Find where the given text appears and provide that cell's center as (x, y) coordinate. 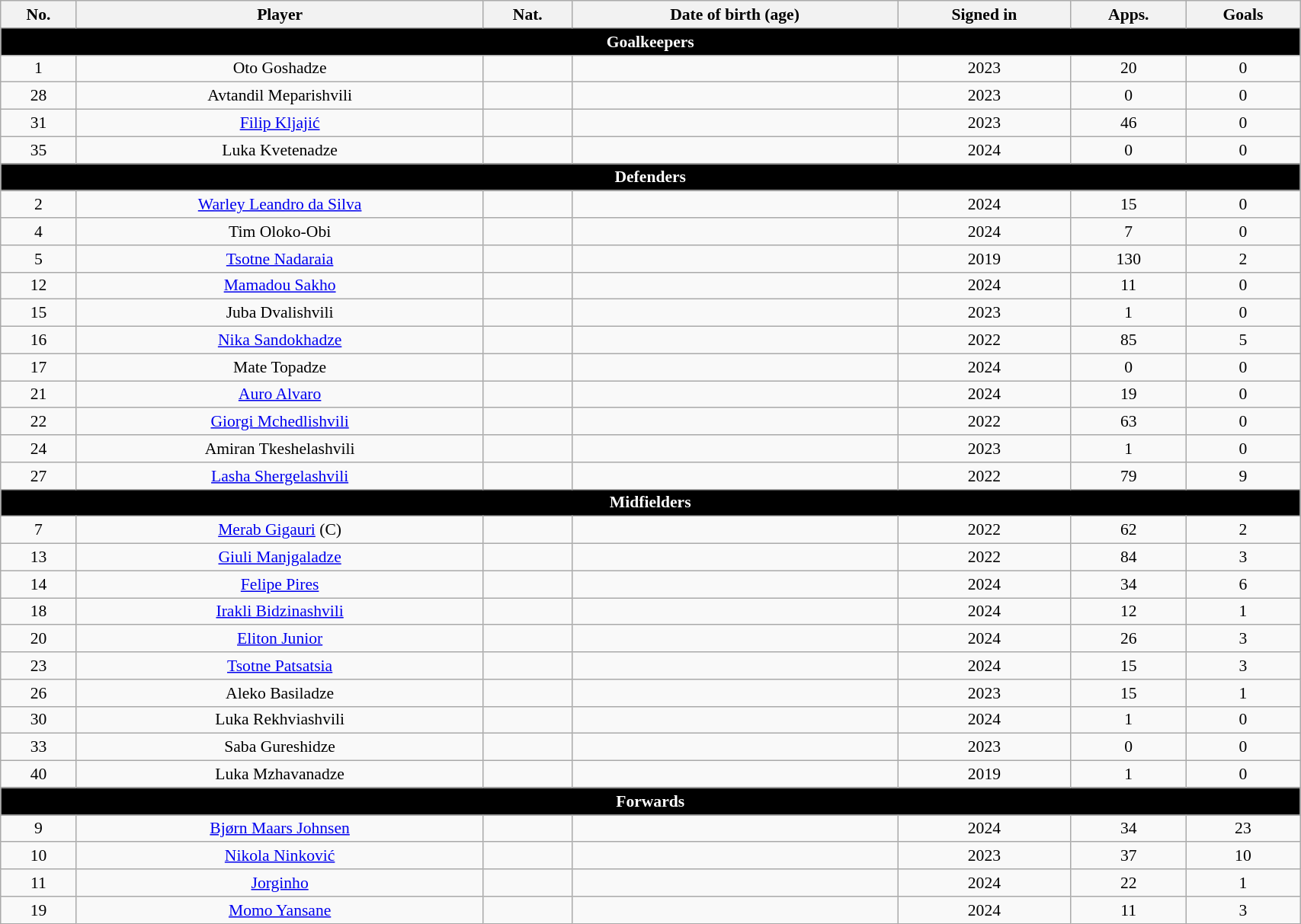
17 (38, 367)
Filip Kljajić (280, 123)
Goalkeepers (651, 42)
Date of birth (age) (735, 14)
62 (1128, 530)
Warley Leandro da Silva (280, 205)
Goals (1242, 14)
Merab Gigauri (C) (280, 530)
35 (38, 150)
40 (38, 775)
21 (38, 395)
Nika Sandokhadze (280, 341)
Amiran Tkeshelashvili (280, 449)
46 (1128, 123)
37 (1128, 856)
6 (1242, 584)
33 (38, 747)
Auro Alvaro (280, 395)
4 (38, 232)
Defenders (651, 177)
Avtandil Meparishvili (280, 96)
Momo Yansane (280, 910)
Bjørn Maars Johnsen (280, 829)
Nikola Ninković (280, 856)
Tim Oloko-Obi (280, 232)
Juba Dvalishvili (280, 313)
Mamadou Sakho (280, 286)
63 (1128, 422)
Tsotne Patsatsia (280, 666)
13 (38, 558)
No. (38, 14)
Signed in (985, 14)
84 (1128, 558)
Oto Goshadze (280, 69)
24 (38, 449)
14 (38, 584)
79 (1128, 476)
85 (1128, 341)
Tsotne Nadaraia (280, 259)
Eliton Junior (280, 639)
Jorginho (280, 883)
16 (38, 341)
130 (1128, 259)
Forwards (651, 801)
28 (38, 96)
Irakli Bidzinashvili (280, 612)
18 (38, 612)
Player (280, 14)
Luka Mzhavanadze (280, 775)
27 (38, 476)
Midfielders (651, 503)
Giuli Manjgaladze (280, 558)
Nat. (527, 14)
Lasha Shergelashvili (280, 476)
Saba Gureshidze (280, 747)
Mate Topadze (280, 367)
Luka Kvetenadze (280, 150)
30 (38, 720)
Giorgi Mchedlishvili (280, 422)
Felipe Pires (280, 584)
Luka Rekhviashvili (280, 720)
Aleko Basiladze (280, 693)
31 (38, 123)
Apps. (1128, 14)
